Pinpoint the cell where the given text exists, returning its [X, Y] midpoint coordinate. 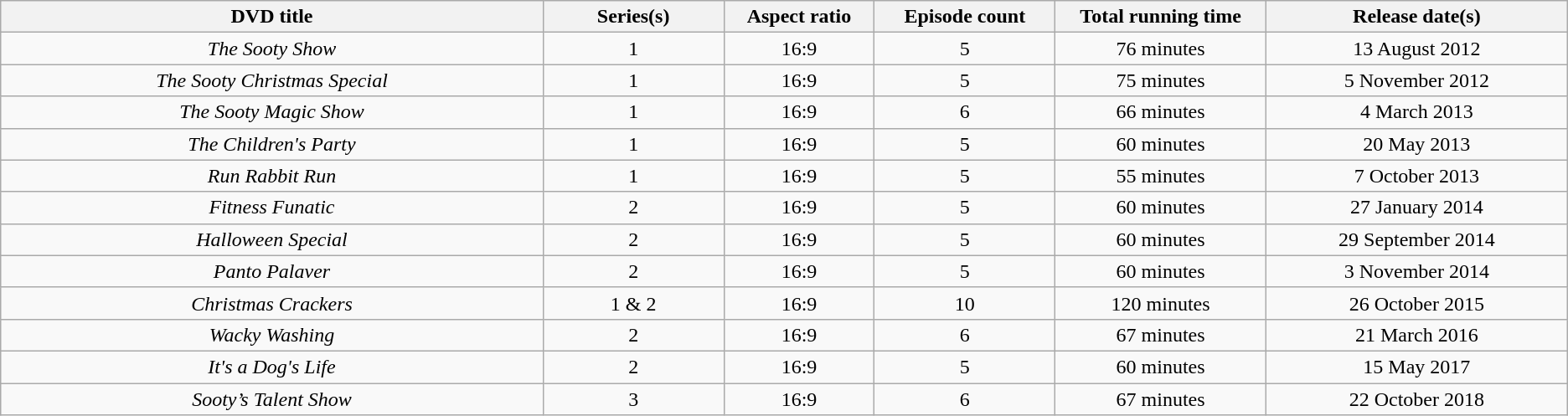
Series(s) [633, 17]
Aspect ratio [799, 17]
13 August 2012 [1416, 49]
3 [633, 399]
55 minutes [1161, 176]
76 minutes [1161, 49]
26 October 2015 [1416, 303]
75 minutes [1161, 80]
120 minutes [1161, 303]
22 October 2018 [1416, 399]
3 November 2014 [1416, 271]
Run Rabbit Run [271, 176]
The Sooty Show [271, 49]
Wacky Washing [271, 335]
7 October 2013 [1416, 176]
4 March 2013 [1416, 112]
1 & 2 [633, 303]
Release date(s) [1416, 17]
The Sooty Magic Show [271, 112]
The Sooty Christmas Special [271, 80]
66 minutes [1161, 112]
Episode count [965, 17]
Sooty’s Talent Show [271, 399]
21 March 2016 [1416, 335]
20 May 2013 [1416, 144]
Christmas Crackers [271, 303]
29 September 2014 [1416, 239]
DVD title [271, 17]
Total running time [1161, 17]
The Children's Party [271, 144]
10 [965, 303]
15 May 2017 [1416, 367]
It's a Dog's Life [271, 367]
27 January 2014 [1416, 208]
Halloween Special [271, 239]
Panto Palaver [271, 271]
5 November 2012 [1416, 80]
Fitness Funatic [271, 208]
